Capture the cell that displays the provided text and extract its (X, Y) central coordinate. 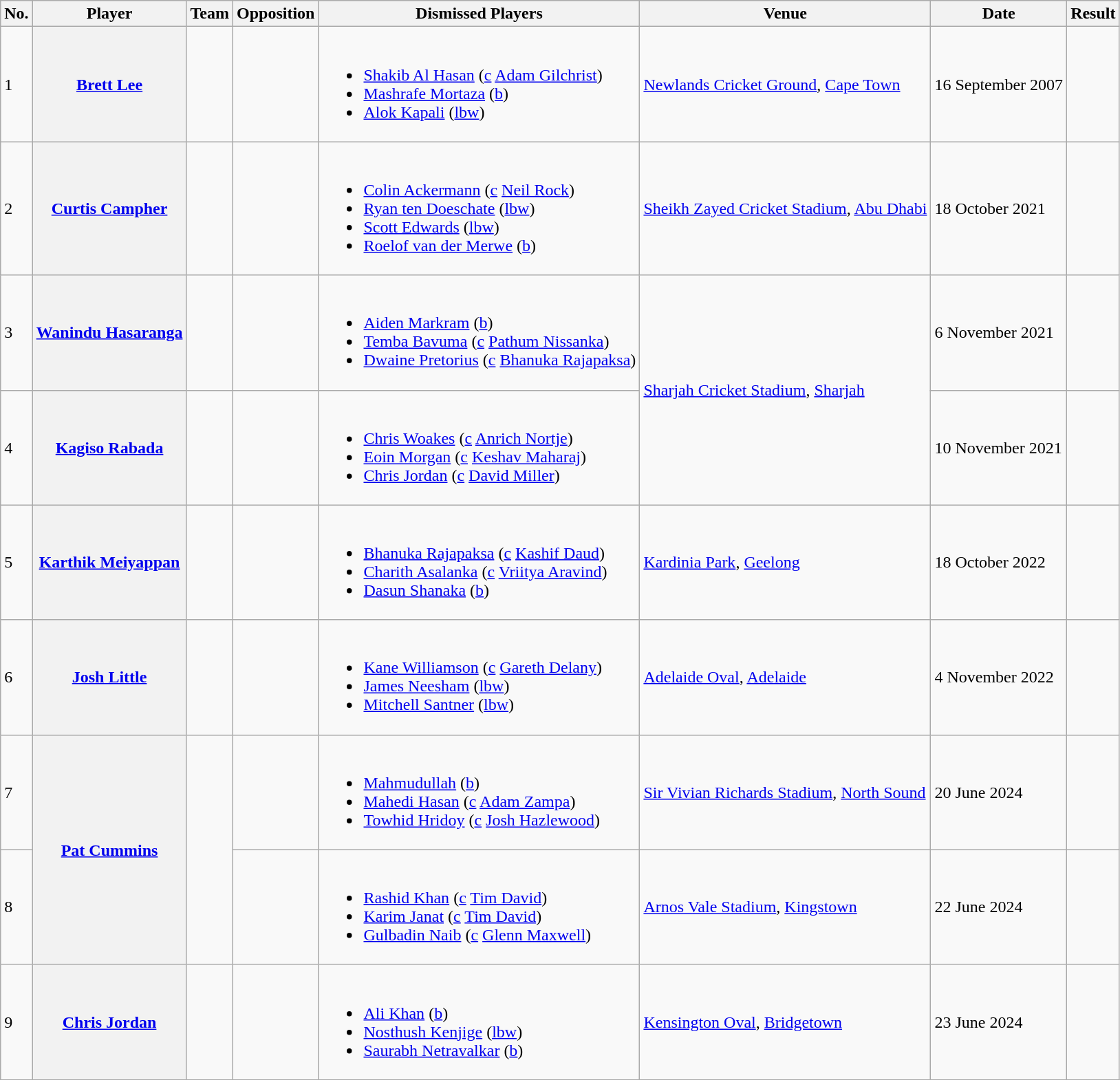
6 November 2021 (999, 333)
Kane Williamson (c Gareth Delany)James Neesham (lbw)Mitchell Santner (lbw) (479, 677)
Venue (786, 14)
Date (999, 14)
Chris Jordan (109, 1022)
23 June 2024 (999, 1022)
Kagiso Rabada (109, 447)
2 (17, 208)
No. (17, 14)
7 (17, 792)
Sheikh Zayed Cricket Stadium, Abu Dhabi (786, 208)
Curtis Campher (109, 208)
20 June 2024 (999, 792)
Karthik Meiyappan (109, 563)
Pat Cummins (109, 850)
10 November 2021 (999, 447)
Chris Woakes (c Anrich Nortje)Eoin Morgan (c Keshav Maharaj)Chris Jordan (c David Miller) (479, 447)
Brett Lee (109, 84)
Sharjah Cricket Stadium, Sharjah (786, 390)
18 October 2022 (999, 563)
3 (17, 333)
22 June 2024 (999, 907)
Aiden Markram (b)Temba Bavuma (c Pathum Nissanka)Dwaine Pretorius (c Bhanuka Rajapaksa) (479, 333)
Kardinia Park, Geelong (786, 563)
4 (17, 447)
Team (210, 14)
Ali Khan (b)Nosthush Kenjige (lbw)Saurabh Netravalkar (b) (479, 1022)
5 (17, 563)
18 October 2021 (999, 208)
Opposition (275, 14)
Newlands Cricket Ground, Cape Town (786, 84)
Mahmudullah (b)Mahedi Hasan (c Adam Zampa)Towhid Hridoy (c Josh Hazlewood) (479, 792)
Result (1093, 14)
1 (17, 84)
9 (17, 1022)
Dismissed Players (479, 14)
Wanindu Hasaranga (109, 333)
Colin Ackermann (c Neil Rock)Ryan ten Doeschate (lbw)Scott Edwards (lbw)Roelof van der Merwe (b) (479, 208)
16 September 2007 (999, 84)
Bhanuka Rajapaksa (c Kashif Daud)Charith Asalanka (c Vriitya Aravind)Dasun Shanaka (b) (479, 563)
4 November 2022 (999, 677)
Adelaide Oval, Adelaide (786, 677)
Sir Vivian Richards Stadium, North Sound (786, 792)
Josh Little (109, 677)
Shakib Al Hasan (c Adam Gilchrist)Mashrafe Mortaza (b)Alok Kapali (lbw) (479, 84)
Arnos Vale Stadium, Kingstown (786, 907)
6 (17, 677)
Rashid Khan (c Tim David)Karim Janat (c Tim David)Gulbadin Naib (c Glenn Maxwell) (479, 907)
8 (17, 907)
Player (109, 14)
Kensington Oval, Bridgetown (786, 1022)
